Capture the cell that displays the provided text and extract its (x, y) central coordinate. 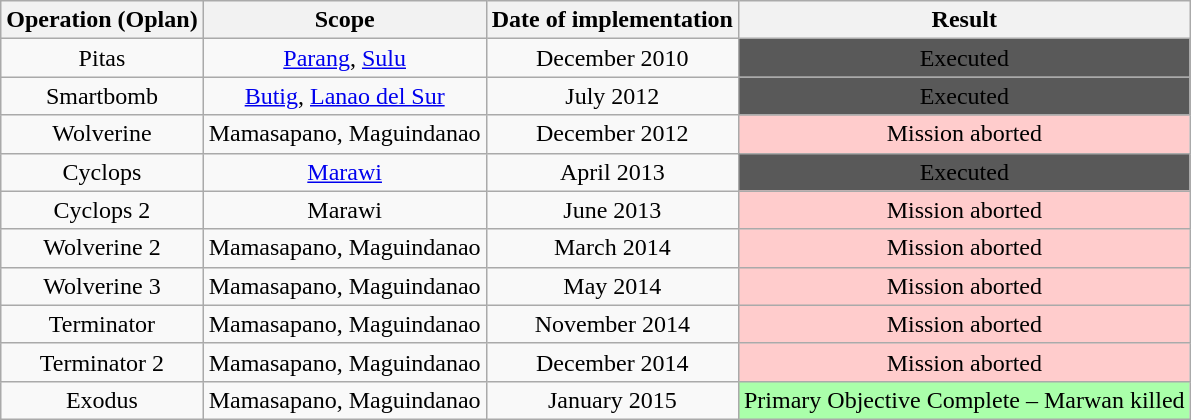
July 2012 (612, 96)
Terminator 2 (102, 362)
Cyclops (102, 172)
Terminator (102, 324)
Scope (344, 20)
Operation (Oplan) (102, 20)
Pitas (102, 58)
Smartbomb (102, 96)
Wolverine 2 (102, 248)
Butig, Lanao del Sur (344, 96)
November 2014 (612, 324)
Parang, Sulu (344, 58)
May 2014 (612, 286)
Wolverine (102, 134)
Exodus (102, 400)
Cyclops 2 (102, 210)
Wolverine 3 (102, 286)
Result (964, 20)
December 2012 (612, 134)
December 2010 (612, 58)
January 2015 (612, 400)
Date of implementation (612, 20)
June 2013 (612, 210)
March 2014 (612, 248)
December 2014 (612, 362)
Primary Objective Complete – Marwan killed (964, 400)
April 2013 (612, 172)
